Return (X, Y) of the center of cell containing provided text 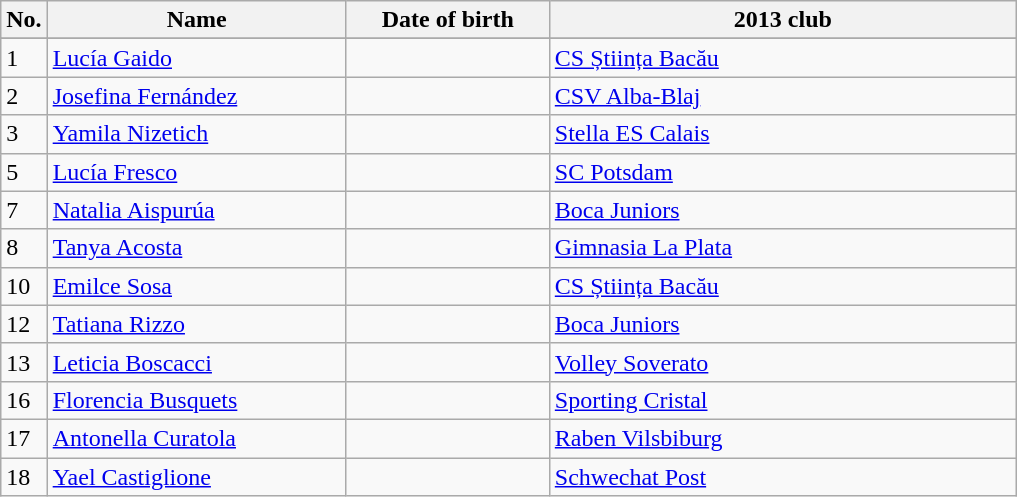
2013 club (782, 20)
10 (24, 286)
2 (24, 96)
Yael Castiglione (196, 477)
Gimnasia La Plata (782, 248)
18 (24, 477)
3 (24, 134)
17 (24, 438)
Natalia Aispurúa (196, 210)
Lucía Fresco (196, 172)
SC Potsdam (782, 172)
Tatiana Rizzo (196, 324)
Volley Soverato (782, 362)
8 (24, 248)
No. (24, 20)
Josefina Fernández (196, 96)
5 (24, 172)
Yamila Nizetich (196, 134)
Raben Vilsbiburg (782, 438)
13 (24, 362)
12 (24, 324)
7 (24, 210)
Antonella Curatola (196, 438)
Leticia Boscacci (196, 362)
1 (24, 58)
Name (196, 20)
Lucía Gaido (196, 58)
Date of birth (448, 20)
Tanya Acosta (196, 248)
16 (24, 400)
Emilce Sosa (196, 286)
Schwechat Post (782, 477)
CSV Alba-Blaj (782, 96)
Sporting Cristal (782, 400)
Stella ES Calais (782, 134)
Florencia Busquets (196, 400)
